Extract the (x, y) coordinate from the center of the cell holding the provided text.  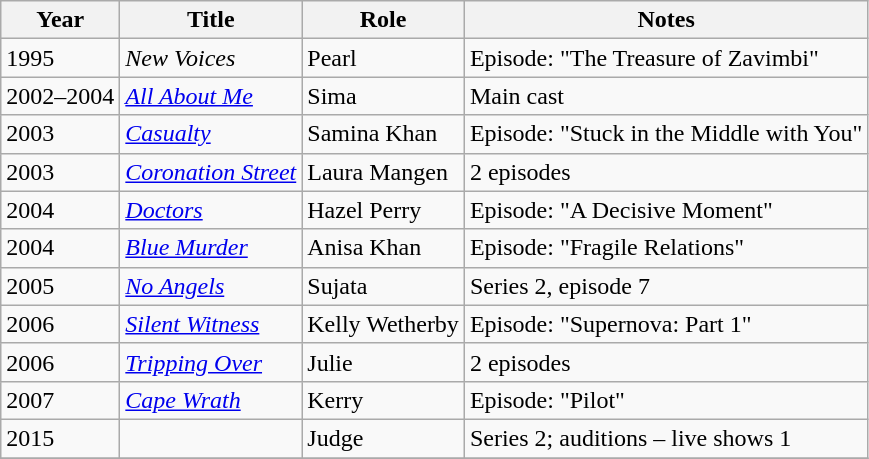
Role (384, 20)
Notes (666, 20)
Sujata (384, 286)
Series 2; auditions – live shows 1 (666, 438)
Sima (384, 96)
Blue Murder (211, 248)
Episode: "Fragile Relations" (666, 248)
2015 (60, 438)
Tripping Over (211, 362)
2002–2004 (60, 96)
Kerry (384, 400)
Pearl (384, 58)
Episode: "Stuck in the Middle with You" (666, 134)
Samina Khan (384, 134)
Episode: "Pilot" (666, 400)
Casualty (211, 134)
New Voices (211, 58)
Laura Mangen (384, 172)
Judge (384, 438)
Title (211, 20)
2005 (60, 286)
Doctors (211, 210)
Cape Wrath (211, 400)
Silent Witness (211, 324)
Episode: "The Treasure of Zavimbi" (666, 58)
Main cast (666, 96)
Julie (384, 362)
Hazel Perry (384, 210)
Anisa Khan (384, 248)
All About Me (211, 96)
Series 2, episode 7 (666, 286)
No Angels (211, 286)
Episode: "A Decisive Moment" (666, 210)
Kelly Wetherby (384, 324)
2007 (60, 400)
Coronation Street (211, 172)
1995 (60, 58)
Year (60, 20)
Episode: "Supernova: Part 1" (666, 324)
